Locate the cell with the specified text and output its (X, Y) center coordinate. 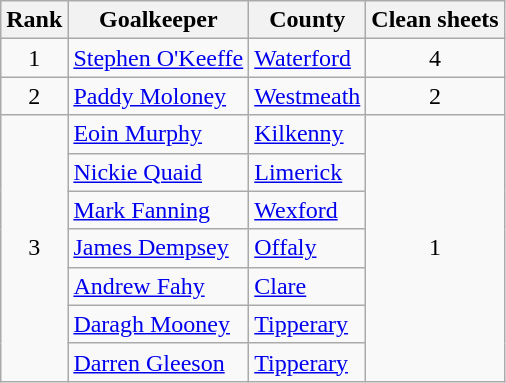
County (308, 20)
Paddy Moloney (158, 96)
Andrew Fahy (158, 286)
Goalkeeper (158, 20)
Westmeath (308, 96)
Eoin Murphy (158, 134)
Clare (308, 286)
James Dempsey (158, 248)
Offaly (308, 248)
Mark Fanning (158, 210)
Nickie Quaid (158, 172)
Rank (34, 20)
Kilkenny (308, 134)
Wexford (308, 210)
Limerick (308, 172)
Darren Gleeson (158, 362)
Waterford (308, 58)
Daragh Mooney (158, 324)
4 (435, 58)
Clean sheets (435, 20)
3 (34, 248)
Stephen O'Keeffe (158, 58)
